Find where the given text appears and provide that cell's center as (X, Y) coordinate. 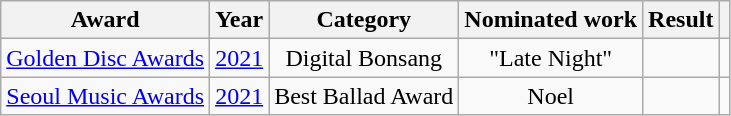
Seoul Music Awards (106, 96)
Nominated work (551, 20)
Award (106, 20)
Year (240, 20)
Category (364, 20)
Digital Bonsang (364, 58)
Best Ballad Award (364, 96)
Golden Disc Awards (106, 58)
Result (681, 20)
"Late Night" (551, 58)
Noel (551, 96)
